From the cell containing the given text, extract its center point as [X, Y] coordinate. 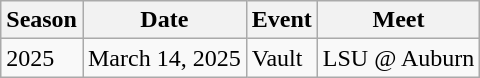
Meet [398, 20]
Date [164, 20]
LSU @ Auburn [398, 58]
Season [42, 20]
Vault [282, 58]
March 14, 2025 [164, 58]
2025 [42, 58]
Event [282, 20]
